Output the (X, Y) coordinate of the center of the cell containing the given text.  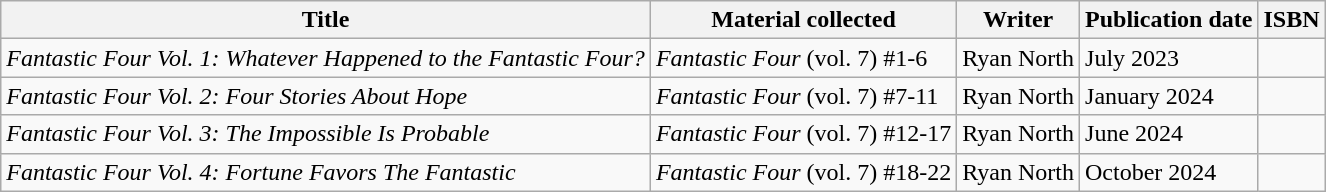
Writer (1018, 20)
Fantastic Four Vol. 4: Fortune Favors The Fantastic (326, 172)
Fantastic Four Vol. 3: The Impossible Is Probable (326, 134)
October 2024 (1169, 172)
June 2024 (1169, 134)
January 2024 (1169, 96)
Fantastic Four Vol. 1: Whatever Happened to the Fantastic Four? (326, 58)
Fantastic Four (vol. 7) #7-11 (803, 96)
Title (326, 20)
Fantastic Four (vol. 7) #1-6 (803, 58)
Fantastic Four (vol. 7) #12-17 (803, 134)
Fantastic Four (vol. 7) #18-22 (803, 172)
ISBN (1292, 20)
Publication date (1169, 20)
Fantastic Four Vol. 2: Four Stories About Hope (326, 96)
July 2023 (1169, 58)
Material collected (803, 20)
